Scan for the cell matching the given text and deliver its (X, Y) coordinate at center. 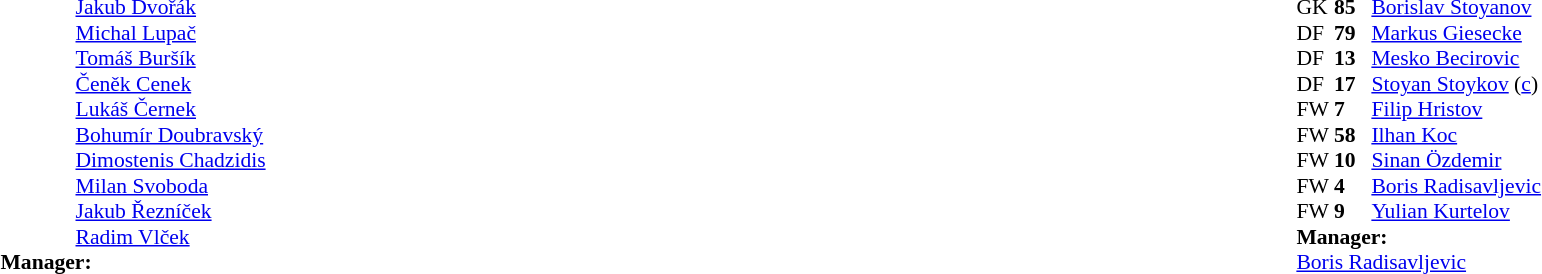
Milan Svoboda (171, 186)
Filip Hristov (1456, 109)
9 (1353, 211)
Sinan Özdemir (1456, 161)
13 (1353, 59)
Manager: (1418, 237)
Yulian Kurtelov (1456, 211)
Dimostenis Chadzidis (171, 161)
Lukáš Černek (171, 109)
Tomáš Buršík (171, 59)
4 (1353, 186)
Radim Vlček (171, 237)
Bohumír Doubravský (171, 135)
Mesko Becirovic (1456, 59)
Michal Lupač (171, 33)
58 (1353, 135)
Boris Radisavljevic (1456, 186)
10 (1353, 161)
Čeněk Cenek (171, 84)
79 (1353, 33)
Jakub Řezníček (171, 211)
7 (1353, 109)
Markus Giesecke (1456, 33)
17 (1353, 84)
Ilhan Koc (1456, 135)
Stoyan Stoykov (c) (1456, 84)
